Extract the (x, y) coordinate from the center of the cell holding the provided text.  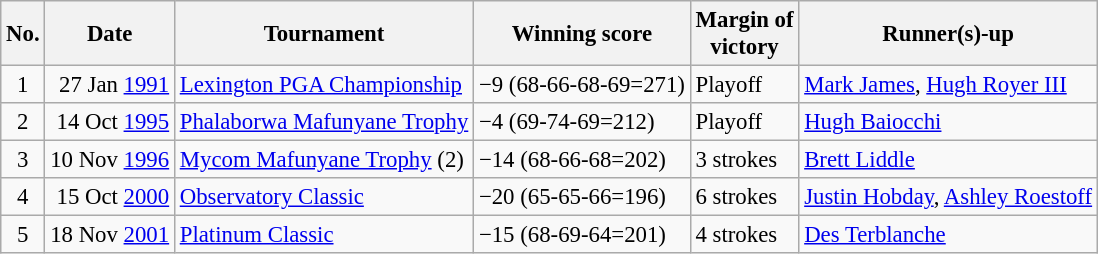
No. (23, 34)
−9 (68-66-68-69=271) (582, 85)
4 (23, 197)
Margin ofvictory (744, 34)
Date (110, 34)
27 Jan 1991 (110, 85)
1 (23, 85)
−15 (68-69-64=201) (582, 235)
−4 (69-74-69=212) (582, 122)
2 (23, 122)
−20 (65-65-66=196) (582, 197)
Observatory Classic (324, 197)
3 strokes (744, 160)
Winning score (582, 34)
Mark James, Hugh Royer III (948, 85)
Mycom Mafunyane Trophy (2) (324, 160)
Platinum Classic (324, 235)
14 Oct 1995 (110, 122)
4 strokes (744, 235)
Runner(s)-up (948, 34)
Brett Liddle (948, 160)
18 Nov 2001 (110, 235)
3 (23, 160)
10 Nov 1996 (110, 160)
Justin Hobday, Ashley Roestoff (948, 197)
Phalaborwa Mafunyane Trophy (324, 122)
6 strokes (744, 197)
Hugh Baiocchi (948, 122)
Tournament (324, 34)
Des Terblanche (948, 235)
−14 (68-66-68=202) (582, 160)
15 Oct 2000 (110, 197)
Lexington PGA Championship (324, 85)
5 (23, 235)
